Provide the (X, Y) coordinate of the cell's center where the given text is located.  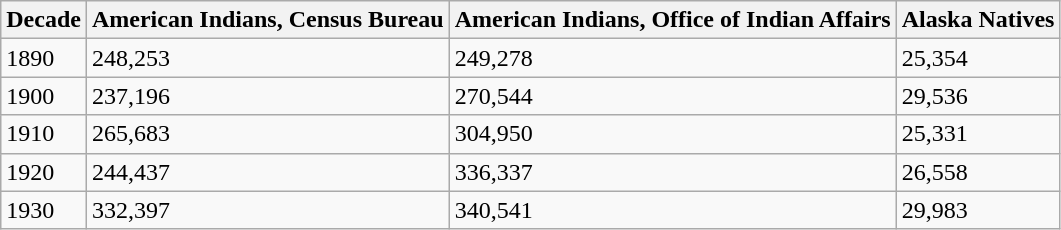
American Indians, Office of Indian Affairs (672, 20)
237,196 (268, 96)
26,558 (978, 172)
Decade (44, 20)
265,683 (268, 134)
336,337 (672, 172)
248,253 (268, 58)
270,544 (672, 96)
1890 (44, 58)
332,397 (268, 210)
25,331 (978, 134)
American Indians, Census Bureau (268, 20)
Alaska Natives (978, 20)
340,541 (672, 210)
29,536 (978, 96)
1920 (44, 172)
1900 (44, 96)
29,983 (978, 210)
249,278 (672, 58)
304,950 (672, 134)
25,354 (978, 58)
1930 (44, 210)
244,437 (268, 172)
1910 (44, 134)
